Find where the given text appears and provide that cell's center as [x, y] coordinate. 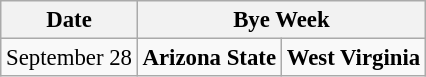
Bye Week [281, 20]
Date [69, 20]
September 28 [69, 58]
West Virginia [353, 58]
Arizona State [209, 58]
